Return [X, Y] of the center of cell containing provided text 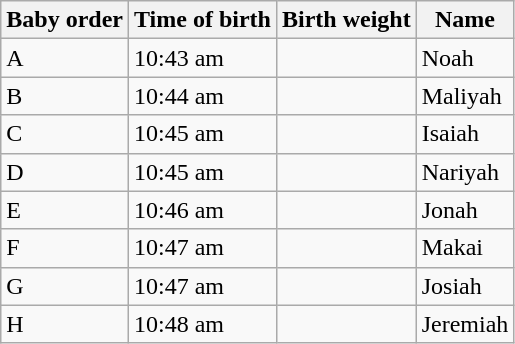
C [65, 134]
Maliyah [465, 96]
Josiah [465, 286]
Baby order [65, 20]
D [65, 172]
10:44 am [202, 96]
10:46 am [202, 210]
G [65, 286]
Makai [465, 248]
10:48 am [202, 324]
E [65, 210]
Jonah [465, 210]
A [65, 58]
Time of birth [202, 20]
H [65, 324]
Name [465, 20]
10:43 am [202, 58]
Noah [465, 58]
Nariyah [465, 172]
Jeremiah [465, 324]
Birth weight [346, 20]
F [65, 248]
Isaiah [465, 134]
B [65, 96]
